Find where the given text appears and provide that cell's center as [x, y] coordinate. 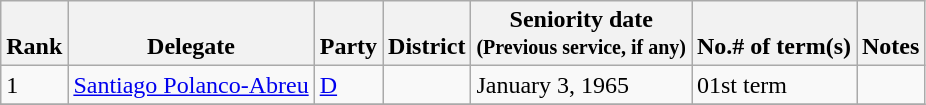
Santiago Polanco-Abreu [191, 85]
Delegate [191, 34]
Notes [890, 34]
Rank [34, 34]
1 [34, 85]
01st term [774, 85]
D [348, 85]
January 3, 1965 [582, 85]
Party [348, 34]
No.# of term(s) [774, 34]
District [427, 34]
Seniority date(Previous service, if any) [582, 34]
